From the cell containing the given text, extract its center point as (X, Y) coordinate. 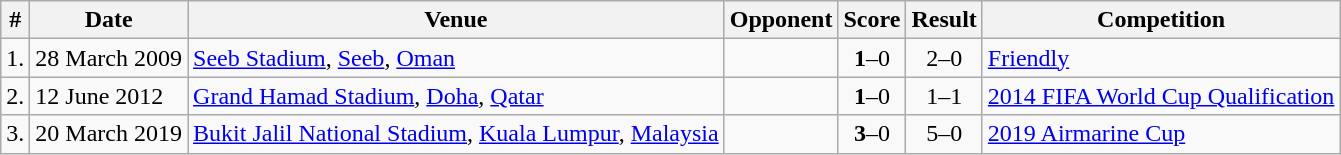
2–0 (944, 58)
Score (872, 20)
Result (944, 20)
12 June 2012 (109, 96)
Seeb Stadium, Seeb, Oman (456, 58)
Grand Hamad Stadium, Doha, Qatar (456, 96)
Opponent (781, 20)
3–0 (872, 134)
2019 Airmarine Cup (1161, 134)
3. (16, 134)
Venue (456, 20)
2. (16, 96)
1–1 (944, 96)
1. (16, 58)
# (16, 20)
Competition (1161, 20)
20 March 2019 (109, 134)
5–0 (944, 134)
Date (109, 20)
28 March 2009 (109, 58)
2014 FIFA World Cup Qualification (1161, 96)
Friendly (1161, 58)
Bukit Jalil National Stadium, Kuala Lumpur, Malaysia (456, 134)
